Scan for the cell matching the given text and deliver its [X, Y] coordinate at center. 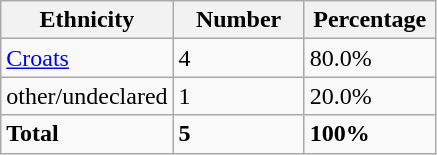
Croats [87, 58]
Percentage [370, 20]
5 [238, 134]
1 [238, 96]
Total [87, 134]
100% [370, 134]
20.0% [370, 96]
Number [238, 20]
Ethnicity [87, 20]
4 [238, 58]
80.0% [370, 58]
other/undeclared [87, 96]
